Output the (X, Y) coordinate of the center of the cell containing the given text.  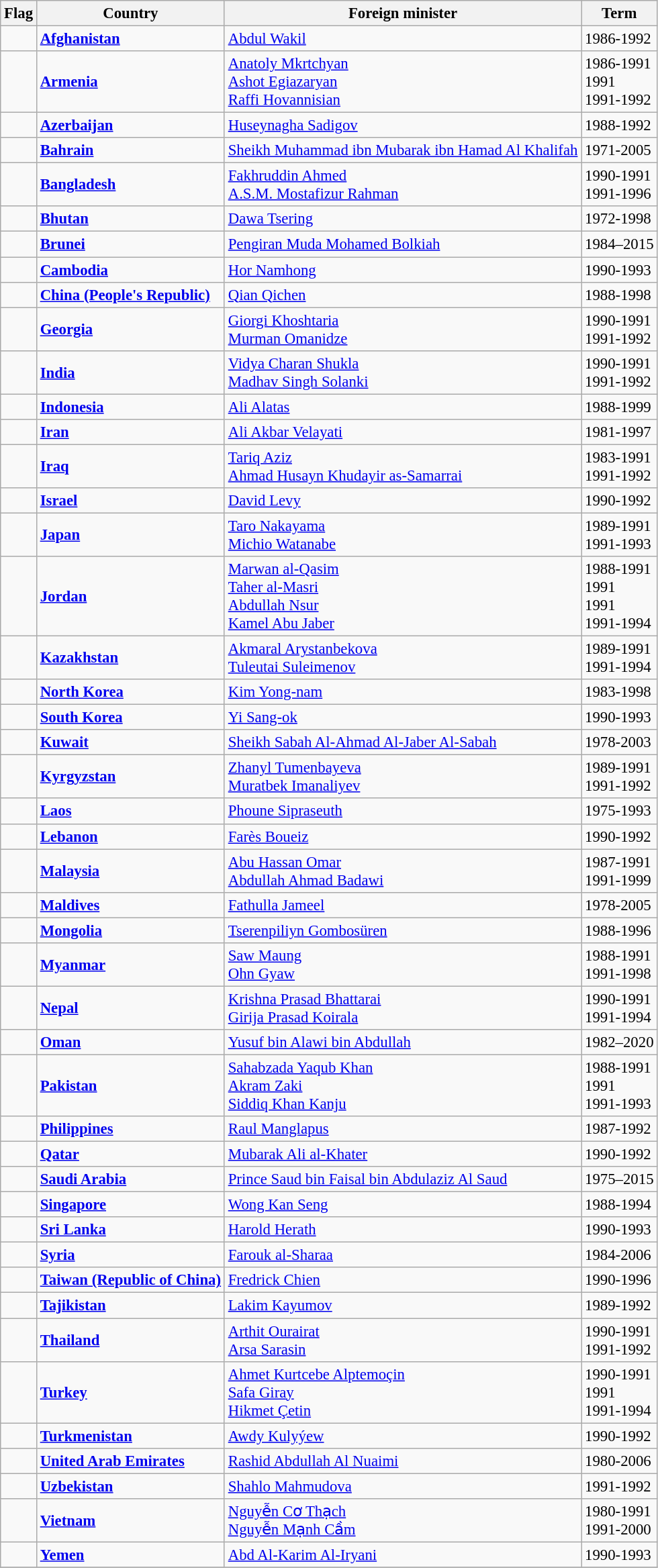
Shahlo Mahmudova (403, 1486)
Thailand (130, 1340)
Kim Yong-nam (403, 692)
Fredrick Chien (403, 1280)
Qatar (130, 1155)
Brunei (130, 244)
Iraq (130, 466)
Nguyễn Cơ ThạchNguyễn Mạnh Cầm (403, 1521)
Saw MaungOhn Gyaw (403, 965)
Mubarak Ali al-Khater (403, 1155)
1984–2015 (619, 244)
Turkmenistan (130, 1436)
Zhanyl TumenbayevaMuratbek Imanaliyev (403, 777)
Ahmet Kurtcebe AlptemoçinSafa GirayHikmet Çetin (403, 1392)
1989-19911991-1992 (619, 777)
Sri Lanka (130, 1230)
Marwan al-QasimTaher al-MasriAbdullah NsurKamel Abu Jaber (403, 596)
1975-1993 (619, 812)
Abd Al-Karim Al-Iryani (403, 1555)
Georgia (130, 329)
Taro NakayamaMichio Watanabe (403, 534)
Ali Alatas (403, 407)
Wong Kan Seng (403, 1205)
1982–2020 (619, 1042)
Term (619, 13)
1978-2003 (619, 742)
North Korea (130, 692)
Pengiran Muda Mohamed Bolkiah (403, 244)
Uzbekistan (130, 1486)
Abdul Wakil (403, 39)
Country (130, 13)
1988-1998 (619, 295)
Flag (19, 13)
1971-2005 (619, 150)
1990-199119911991-1994 (619, 1392)
1972-1998 (619, 219)
Azerbaijan (130, 126)
Oman (130, 1042)
1975–2015 (619, 1179)
United Arab Emirates (130, 1461)
1988-19911991-1998 (619, 965)
Arthit OurairatArsa Sarasin (403, 1340)
Farouk al-Sharaa (403, 1255)
Kazakhstan (130, 658)
Tserenpiliyn Gombosüren (403, 930)
1988-1991199119911991-1994 (619, 596)
1980-19911991-2000 (619, 1521)
Huseynagha Sadigov (403, 126)
Yi Sang-ok (403, 718)
1988-1994 (619, 1205)
Phoune Sipraseuth (403, 812)
Fathulla Jameel (403, 905)
Philippines (130, 1129)
1986-199119911991-1992 (619, 82)
1991-1992 (619, 1486)
Bahrain (130, 150)
1983-1998 (619, 692)
1990-19911991-1994 (619, 1008)
Foreign minister (403, 13)
Taiwan (Republic of China) (130, 1280)
1988-1992 (619, 126)
Singapore (130, 1205)
1987-1992 (619, 1129)
Farès Boueiz (403, 836)
Raul Manglapus (403, 1129)
Bhutan (130, 219)
Akmaral ArystanbekovaTuleutai Suleimenov (403, 658)
Qian Qichen (403, 295)
Saudi Arabia (130, 1179)
1987-19911991-1999 (619, 871)
Tajikistan (130, 1306)
China (People's Republic) (130, 295)
Hor Namhong (403, 270)
Sheikh Muhammad ibn Mubarak ibn Hamad Al Khalifah (403, 150)
Turkey (130, 1392)
South Korea (130, 718)
1990-1996 (619, 1280)
Yemen (130, 1555)
Sahabzada Yaqub KhanAkram ZakiSiddiq Khan Kanju (403, 1085)
Giorgi KhoshtariaMurman Omanidze (403, 329)
Afghanistan (130, 39)
Harold Herath (403, 1230)
Awdy Kulyýew (403, 1436)
Malaysia (130, 871)
Israel (130, 501)
India (130, 372)
Indonesia (130, 407)
Prince Saud bin Faisal bin Abdulaziz Al Saud (403, 1179)
Abu Hassan OmarAbdullah Ahmad Badawi (403, 871)
Lebanon (130, 836)
Kuwait (130, 742)
Syria (130, 1255)
Rashid Abdullah Al Nuaimi (403, 1461)
Sheikh Sabah Al-Ahmad Al-Jaber Al-Sabah (403, 742)
Armenia (130, 82)
1986-1992 (619, 39)
1983-19911991-1992 (619, 466)
Ali Akbar Velayati (403, 432)
1989-19911991-1994 (619, 658)
1990-19911991-1996 (619, 185)
Maldives (130, 905)
1980-2006 (619, 1461)
Nepal (130, 1008)
1988-1999 (619, 407)
Mongolia (130, 930)
Anatoly MkrtchyanAshot EgiazaryanRaffi Hovannisian (403, 82)
1981-1997 (619, 432)
Iran (130, 432)
1989-1992 (619, 1306)
Myanmar (130, 965)
Krishna Prasad BhattaraiGirija Prasad Koirala (403, 1008)
Fakhruddin AhmedA.S.M. Mostafizur Rahman (403, 185)
1989-19911991-1993 (619, 534)
Jordan (130, 596)
Yusuf bin Alawi bin Abdullah (403, 1042)
Dawa Tsering (403, 219)
David Levy (403, 501)
Bangladesh (130, 185)
Lakim Kayumov (403, 1306)
1988-199119911991-1993 (619, 1085)
1988-1996 (619, 930)
Vietnam (130, 1521)
Kyrgyzstan (130, 777)
Japan (130, 534)
1978-2005 (619, 905)
1984-2006 (619, 1255)
Laos (130, 812)
Vidya Charan ShuklaMadhav Singh Solanki (403, 372)
Tariq AzizAhmad Husayn Khudayir as-Samarrai (403, 466)
Pakistan (130, 1085)
Cambodia (130, 270)
